Search for the cell housing the specified text and yield its [X, Y] center coordinate. 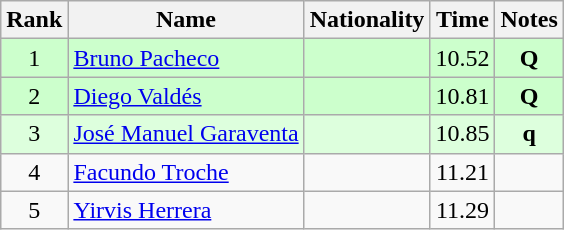
Name [186, 20]
10.52 [462, 58]
Notes [529, 20]
Facundo Troche [186, 172]
11.21 [462, 172]
Time [462, 20]
Diego Valdés [186, 96]
10.81 [462, 96]
10.85 [462, 134]
Nationality [367, 20]
11.29 [462, 210]
2 [34, 96]
Yirvis Herrera [186, 210]
Rank [34, 20]
q [529, 134]
Bruno Pacheco [186, 58]
1 [34, 58]
4 [34, 172]
José Manuel Garaventa [186, 134]
5 [34, 210]
3 [34, 134]
